Output the [X, Y] coordinate of the center of the cell containing the given text.  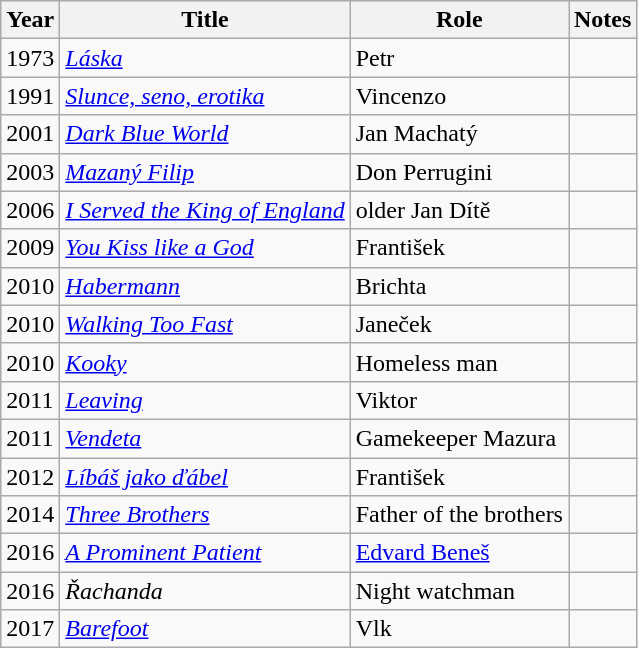
You Kiss like a God [205, 248]
Father of the brothers [459, 515]
1991 [30, 96]
Vendeta [205, 438]
A Prominent Patient [205, 553]
Year [30, 20]
Walking Too Fast [205, 324]
Edvard Beneš [459, 553]
Řachanda [205, 591]
2001 [30, 134]
Láska [205, 58]
1973 [30, 58]
Slunce, seno, erotika [205, 96]
2006 [30, 210]
Janeček [459, 324]
Viktor [459, 400]
Leaving [205, 400]
Barefoot [205, 629]
I Served the King of England [205, 210]
Don Perrugini [459, 172]
Three Brothers [205, 515]
Homeless man [459, 362]
Night watchman [459, 591]
2017 [30, 629]
older Jan Dítě [459, 210]
2009 [30, 248]
Dark Blue World [205, 134]
2003 [30, 172]
Role [459, 20]
Petr [459, 58]
Vlk [459, 629]
Líbáš jako ďábel [205, 477]
2014 [30, 515]
Notes [602, 20]
Brichta [459, 286]
Mazaný Filip [205, 172]
Jan Machatý [459, 134]
Vincenzo [459, 96]
Kooky [205, 362]
Title [205, 20]
2012 [30, 477]
Habermann [205, 286]
Gamekeeper Mazura [459, 438]
